Detect which cell encompasses the target text, then output its [x, y] center coordinate. 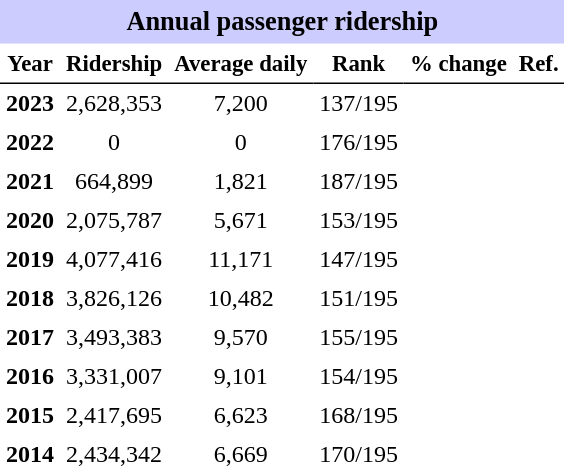
147/195 [358, 260]
2016 [30, 376]
2018 [30, 298]
4,077,416 [114, 260]
Year [30, 64]
154/195 [358, 376]
2019 [30, 260]
% change [458, 64]
2,075,787 [114, 220]
9,101 [240, 376]
168/195 [358, 416]
Rank [358, 64]
3,826,126 [114, 298]
9,570 [240, 338]
Average daily [240, 64]
176/195 [358, 142]
187/195 [358, 182]
6,623 [240, 416]
155/195 [358, 338]
2,417,695 [114, 416]
11,171 [240, 260]
10,482 [240, 298]
2017 [30, 338]
137/195 [358, 104]
7,200 [240, 104]
1,821 [240, 182]
Ridership [114, 64]
153/195 [358, 220]
664,899 [114, 182]
2022 [30, 142]
3,493,383 [114, 338]
2020 [30, 220]
2021 [30, 182]
3,331,007 [114, 376]
2023 [30, 104]
151/195 [358, 298]
5,671 [240, 220]
2015 [30, 416]
2,628,353 [114, 104]
